Return the [x, y] coordinate for the center point of the cell that contains the specified text.  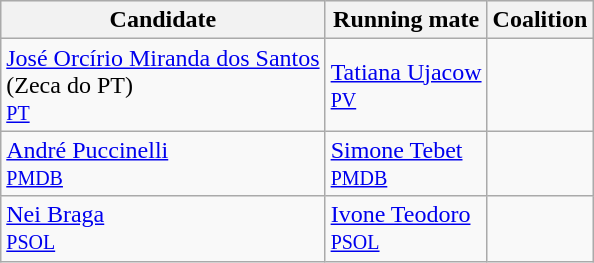
José Orcírio Miranda dos Santos(Zeca do PT)PT [163, 85]
Coalition [540, 20]
André PuccinelliPMDB [163, 164]
Nei BragaPSOL [163, 228]
Ivone TeodoroPSOL [406, 228]
Running mate [406, 20]
Tatiana UjacowPV [406, 85]
Simone TebetPMDB [406, 164]
Candidate [163, 20]
